Detect which cell encompasses the target text, then output its [X, Y] center coordinate. 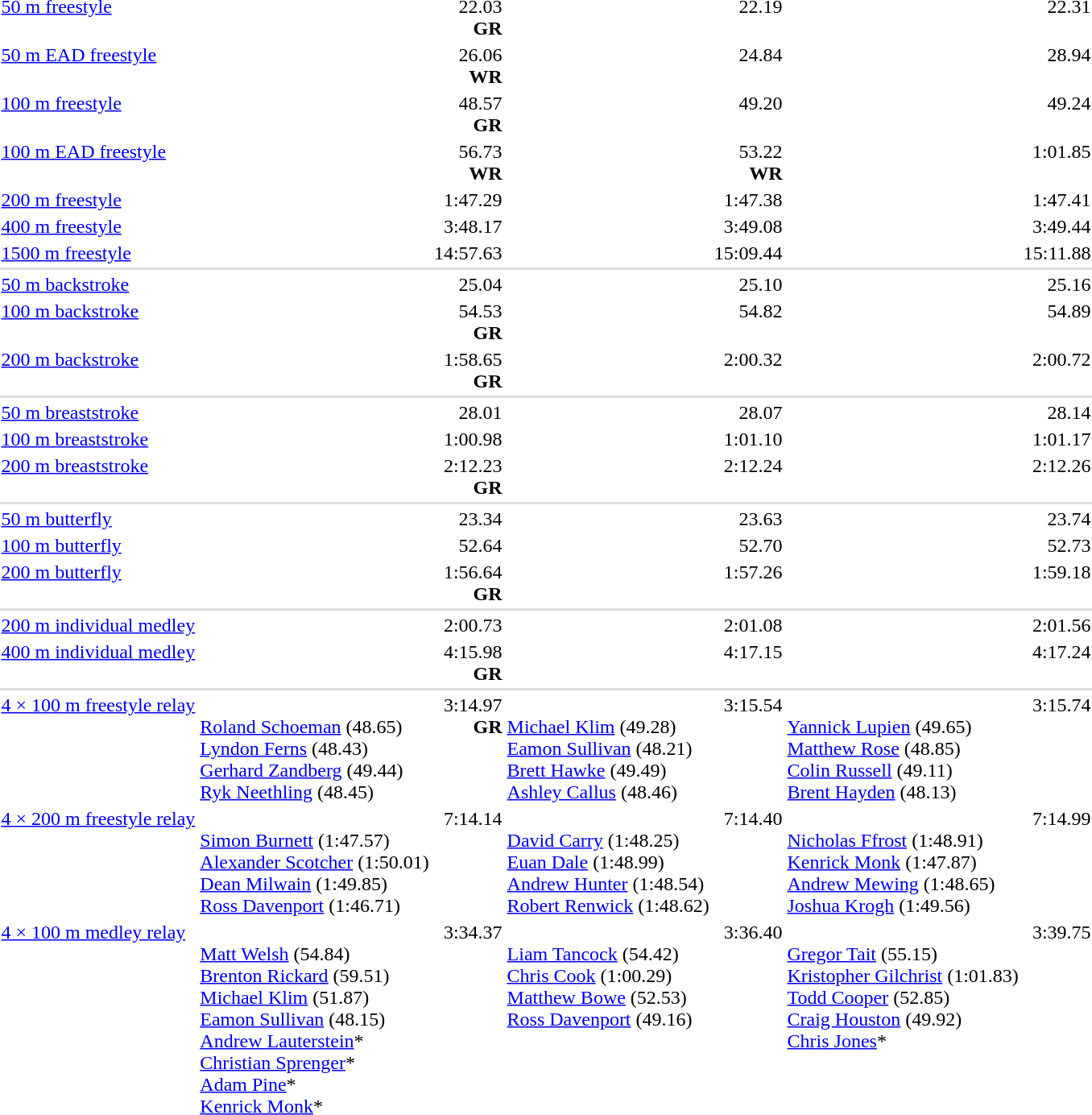
2:01.08 [748, 625]
49.24 [1057, 114]
David Carry (1:48.25)Euan Dale (1:48.99)Andrew Hunter (1:48.54)Robert Renwick (1:48.62) [608, 862]
53.22WR [748, 163]
2:12.26 [1057, 477]
100 m EAD freestyle [98, 163]
4:17.24 [1057, 662]
3:48.17 [468, 226]
200 m freestyle [98, 200]
15:11.88 [1057, 253]
54.53GR [468, 322]
2:00.73 [468, 625]
1:57.26 [748, 583]
4:15.98GR [468, 662]
26.06WR [468, 66]
200 m breaststroke [98, 477]
25.04 [468, 284]
Michael Klim (49.28)Eamon Sullivan (48.21)Brett Hawke (49.49)Ashley Callus (48.46) [608, 748]
23.34 [468, 519]
2:12.23GR [468, 477]
200 m butterfly [98, 583]
100 m backstroke [98, 322]
400 m freestyle [98, 226]
200 m individual medley [98, 625]
7:14.99 [1057, 862]
1:58.65GR [468, 371]
52.64 [468, 545]
14:57.63 [468, 253]
1:59.18 [1057, 583]
100 m breaststroke [98, 439]
Nicholas Ffrost (1:48.91)Kenrick Monk (1:47.87)Andrew Mewing (1:48.65)Joshua Krogh (1:49.56) [903, 862]
1:01.10 [748, 439]
200 m backstroke [98, 371]
4 × 200 m freestyle relay [98, 862]
25.10 [748, 284]
28.14 [1057, 412]
24.84 [748, 66]
50 m EAD freestyle [98, 66]
2:01.56 [1057, 625]
2:12.24 [748, 477]
1:01.85 [1057, 163]
54.82 [748, 322]
50 m backstroke [98, 284]
23.74 [1057, 519]
400 m individual medley [98, 662]
49.20 [748, 114]
100 m butterfly [98, 545]
4:17.15 [748, 662]
28.01 [468, 412]
52.70 [748, 545]
Yannick Lupien (49.65)Matthew Rose (48.85)Colin Russell (49.11)Brent Hayden (48.13) [903, 748]
4 × 100 m freestyle relay [98, 748]
3:49.44 [1057, 226]
28.07 [748, 412]
28.94 [1057, 66]
3:14.97GR [468, 748]
100 m freestyle [98, 114]
54.89 [1057, 322]
50 m breaststroke [98, 412]
1:56.64GR [468, 583]
7:14.14 [468, 862]
1:47.38 [748, 200]
3:15.74 [1057, 748]
56.73WR [468, 163]
7:14.40 [748, 862]
2:00.32 [748, 371]
50 m butterfly [98, 519]
25.16 [1057, 284]
1:01.17 [1057, 439]
1:00.98 [468, 439]
2:00.72 [1057, 371]
3:49.08 [748, 226]
1:47.41 [1057, 200]
1500 m freestyle [98, 253]
23.63 [748, 519]
Roland Schoeman (48.65)Lyndon Ferns (48.43)Gerhard Zandberg (49.44)Ryk Neethling (48.45) [315, 748]
Simon Burnett (1:47.57)Alexander Scotcher (1:50.01)Dean Milwain (1:49.85)Ross Davenport (1:46.71) [315, 862]
1:47.29 [468, 200]
3:15.54 [748, 748]
48.57GR [468, 114]
52.73 [1057, 545]
15:09.44 [748, 253]
